Locate the cell with the specified text and output its (X, Y) center coordinate. 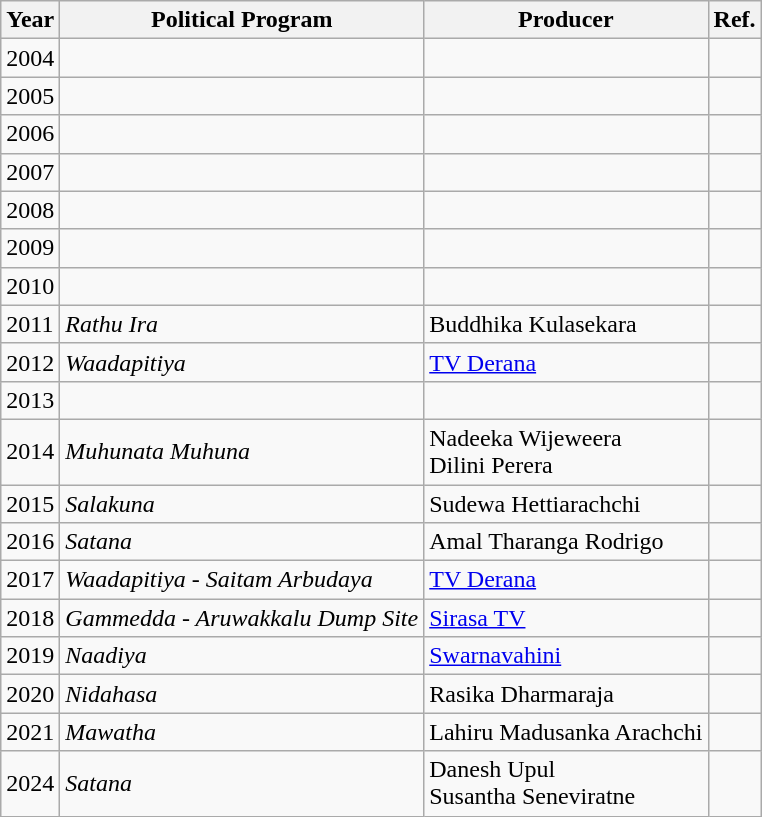
Naadiya (242, 656)
Waadapitiya - Saitam Arbudaya (242, 580)
Danesh UpulSusantha Seneviratne (566, 784)
Nadeeka Wijeweera Dilini Perera (566, 452)
2005 (30, 96)
Buddhika Kulasekara (566, 324)
Lahiru Madusanka Arachchi (566, 732)
2014 (30, 452)
Swarnavahini (566, 656)
2021 (30, 732)
Muhunata Muhuna (242, 452)
2024 (30, 784)
Producer (566, 20)
2009 (30, 248)
Year (30, 20)
2017 (30, 580)
2012 (30, 362)
2011 (30, 324)
Nidahasa (242, 694)
2016 (30, 542)
Mawatha (242, 732)
2013 (30, 400)
2019 (30, 656)
Rathu Ira (242, 324)
Gammedda - Aruwakkalu Dump Site (242, 618)
Rasika Dharmaraja (566, 694)
Waadapitiya (242, 362)
2006 (30, 134)
2018 (30, 618)
2010 (30, 286)
Ref. (734, 20)
Political Program (242, 20)
Amal Tharanga Rodrigo (566, 542)
2007 (30, 172)
2015 (30, 503)
2020 (30, 694)
2004 (30, 58)
Salakuna (242, 503)
2008 (30, 210)
Sirasa TV (566, 618)
Sudewa Hettiarachchi (566, 503)
